Detect which cell encompasses the target text, then output its (X, Y) center coordinate. 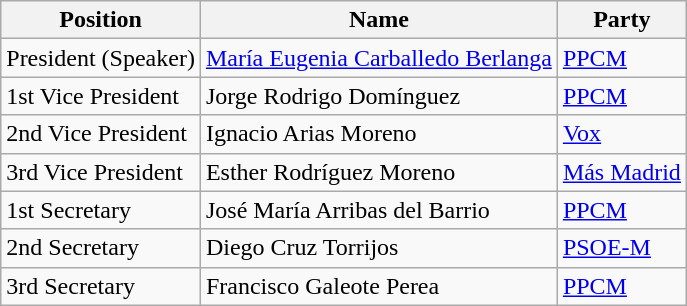
Más Madrid (622, 172)
Vox (622, 134)
Name (378, 20)
2nd Secretary (101, 248)
Party (622, 20)
María Eugenia Carballedo Berlanga (378, 58)
José María Arribas del Barrio (378, 210)
PSOE-M (622, 248)
Ignacio Arias Moreno (378, 134)
2nd Vice President (101, 134)
Diego Cruz Torrijos (378, 248)
Position (101, 20)
3rd Vice President (101, 172)
1st Vice President (101, 96)
President (Speaker) (101, 58)
Jorge Rodrigo Domínguez (378, 96)
3rd Secretary (101, 286)
Francisco Galeote Perea (378, 286)
1st Secretary (101, 210)
Esther Rodríguez Moreno (378, 172)
